Extract the (X, Y) coordinate from the center of the cell holding the provided text.  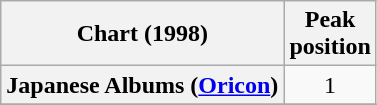
1 (330, 85)
Chart (1998) (142, 34)
Peakposition (330, 34)
Japanese Albums (Oricon) (142, 85)
